Search for the cell housing the specified text and yield its [x, y] center coordinate. 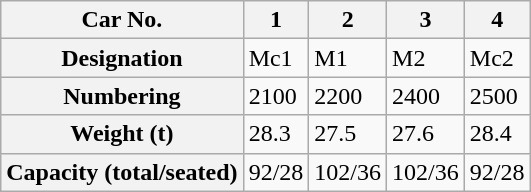
Designation [122, 58]
2100 [276, 96]
Car No. [122, 20]
28.3 [276, 134]
2200 [348, 96]
Mc1 [276, 58]
27.5 [348, 134]
3 [426, 20]
28.4 [497, 134]
2500 [497, 96]
27.6 [426, 134]
1 [276, 20]
2400 [426, 96]
M1 [348, 58]
2 [348, 20]
Capacity (total/seated) [122, 172]
Numbering [122, 96]
Mc2 [497, 58]
Weight (t) [122, 134]
M2 [426, 58]
4 [497, 20]
